Find where the given text appears and provide that cell's center as (X, Y) coordinate. 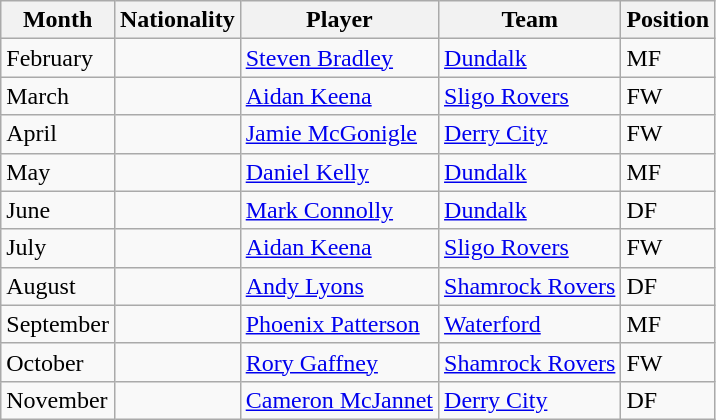
July (58, 248)
October (58, 362)
Phoenix Patterson (339, 324)
Cameron McJannet (339, 400)
Month (58, 20)
Andy Lyons (339, 286)
Waterford (530, 324)
February (58, 58)
Daniel Kelly (339, 172)
September (58, 324)
May (58, 172)
November (58, 400)
Player (339, 20)
Jamie McGonigle (339, 134)
Rory Gaffney (339, 362)
April (58, 134)
June (58, 210)
Mark Connolly (339, 210)
Team (530, 20)
August (58, 286)
Steven Bradley (339, 58)
March (58, 96)
Position (668, 20)
Nationality (177, 20)
